Determine the (X, Y) coordinate at the center of the cell enclosing the given text.  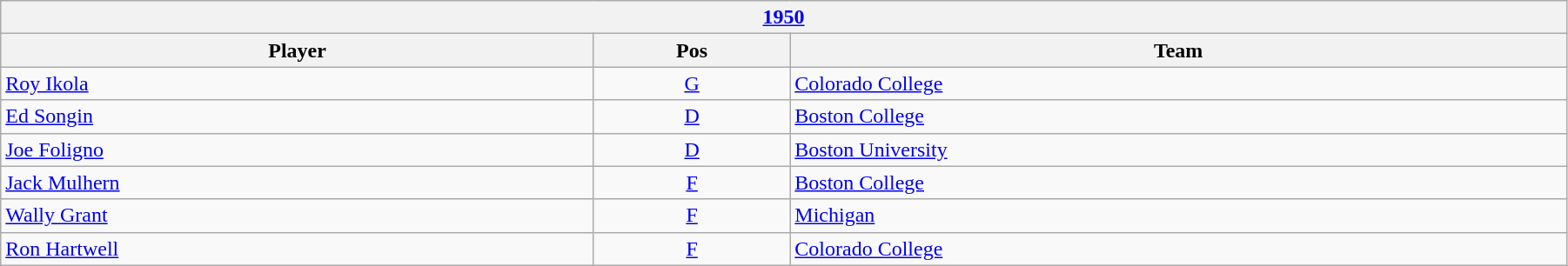
Ron Hartwell (298, 249)
Michigan (1178, 216)
Wally Grant (298, 216)
Joe Foligno (298, 150)
1950 (784, 17)
G (691, 83)
Player (298, 50)
Boston University (1178, 150)
Team (1178, 50)
Ed Songin (298, 116)
Pos (691, 50)
Roy Ikola (298, 83)
Jack Mulhern (298, 183)
